Provide the (X, Y) coordinate of the cell's center where the given text is located.  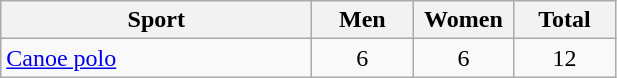
Sport (156, 20)
12 (564, 58)
Men (362, 20)
Women (464, 20)
Total (564, 20)
Canoe polo (156, 58)
